Determine the (x, y) coordinate at the center of the cell enclosing the given text.  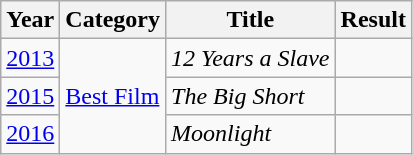
Title (251, 20)
Year (30, 20)
2015 (30, 96)
Moonlight (251, 134)
12 Years a Slave (251, 58)
The Big Short (251, 96)
2013 (30, 58)
Best Film (113, 96)
Category (113, 20)
2016 (30, 134)
Result (373, 20)
